Extract the [X, Y] coordinate from the center of the cell holding the provided text.  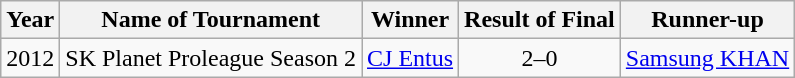
Year [30, 20]
Winner [410, 20]
Result of Final [540, 20]
Samsung KHAN [707, 58]
Runner-up [707, 20]
Name of Tournament [211, 20]
2–0 [540, 58]
CJ Entus [410, 58]
2012 [30, 58]
SK Planet Proleague Season 2 [211, 58]
